Capture the cell that displays the provided text and extract its (x, y) central coordinate. 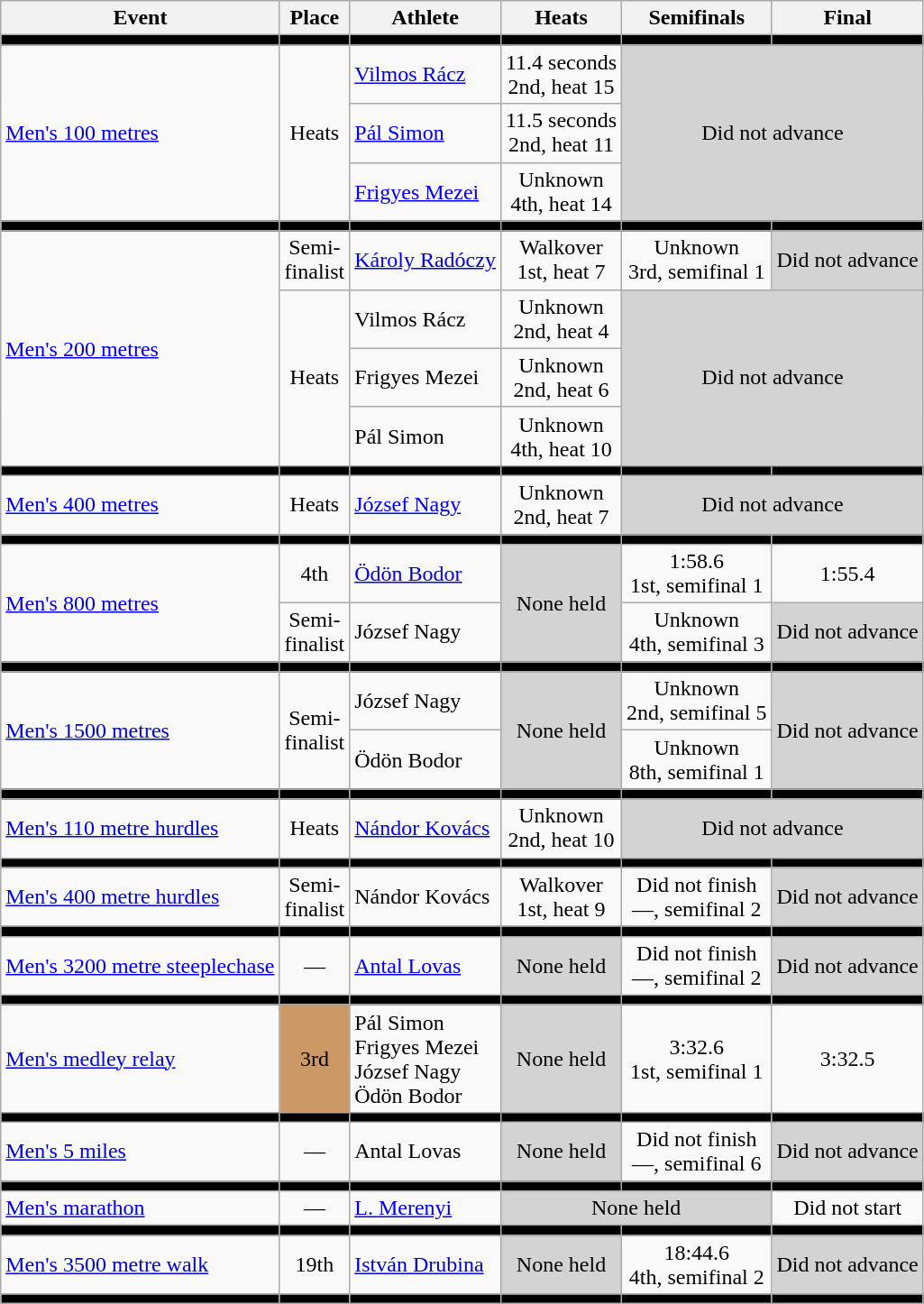
Men's 3500 metre walk (141, 1264)
Unknown 4th, heat 14 (561, 191)
3:32.6 1st, semifinal 1 (697, 1059)
Unknown 2nd, heat 7 (561, 505)
Unknown 8th, semifinal 1 (697, 759)
Unknown 2nd, semifinal 5 (697, 702)
Men's marathon (141, 1208)
Athlete (425, 18)
4th (315, 574)
Walkover 1st, heat 7 (561, 260)
Károly Radóczy (425, 260)
11.5 seconds 2nd, heat 11 (561, 133)
Men's 400 metres (141, 505)
3:32.5 (847, 1059)
Unknown 4th, heat 10 (561, 436)
Unknown 2nd, heat 10 (561, 828)
1:58.6 1st, semifinal 1 (697, 574)
11.4 seconds 2nd, heat 15 (561, 74)
Place (315, 18)
Event (141, 18)
Men's medley relay (141, 1059)
Unknown 2nd, heat 4 (561, 319)
Walkover 1st, heat 9 (561, 896)
Men's 200 metres (141, 348)
Men's 1500 metres (141, 730)
Men's 110 metre hurdles (141, 828)
Men's 400 metre hurdles (141, 896)
Did not start (847, 1208)
18:44.6 4th, semifinal 2 (697, 1264)
Men's 100 metres (141, 133)
Did not finish —, semifinal 6 (697, 1151)
Men's 3200 metre steeplechase (141, 965)
Men's 800 metres (141, 603)
Final (847, 18)
3rd (315, 1059)
Unknown 4th, semifinal 3 (697, 633)
Unknown 3rd, semifinal 1 (697, 260)
Unknown 2nd, heat 6 (561, 377)
L. Merenyi (425, 1208)
István Drubina (425, 1264)
Men's 5 miles (141, 1151)
1:55.4 (847, 574)
19th (315, 1264)
Pál Simon Frigyes Mezei József Nagy Ödön Bodor (425, 1059)
Semifinals (697, 18)
